Determine the (x, y) coordinate at the center of the cell enclosing the given text.  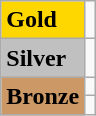
Silver (43, 58)
Gold (43, 20)
Bronze (43, 96)
